Output the [X, Y] coordinate of the center of the cell containing the given text.  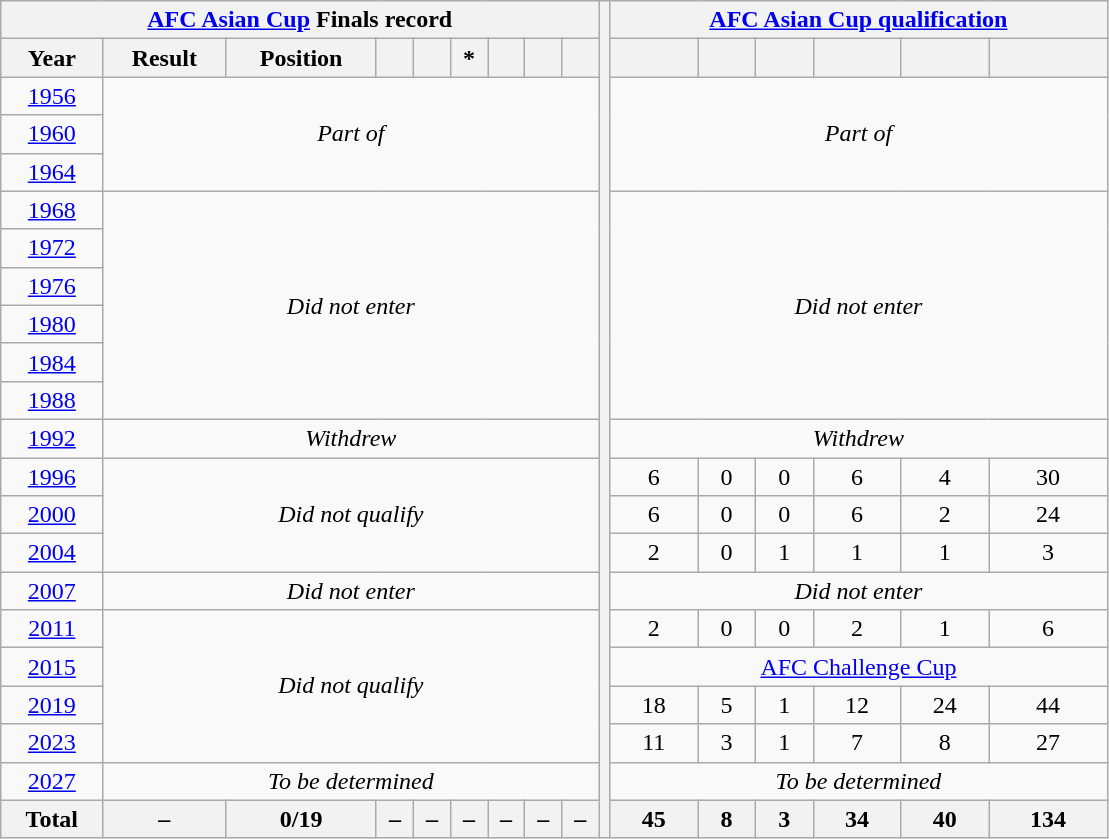
4 [945, 477]
1956 [52, 96]
1968 [52, 210]
* [470, 58]
2011 [52, 629]
2023 [52, 743]
134 [1048, 819]
AFC Asian Cup qualification [858, 20]
11 [654, 743]
2015 [52, 667]
2000 [52, 515]
1972 [52, 248]
AFC Asian Cup Finals record [300, 20]
Position [302, 58]
1988 [52, 400]
45 [654, 819]
0/19 [302, 819]
5 [727, 705]
Year [52, 58]
2027 [52, 781]
2019 [52, 705]
2007 [52, 591]
40 [945, 819]
1976 [52, 286]
Result [164, 58]
1992 [52, 438]
Total [52, 819]
1996 [52, 477]
18 [654, 705]
34 [857, 819]
2004 [52, 553]
44 [1048, 705]
27 [1048, 743]
1960 [52, 134]
12 [857, 705]
30 [1048, 477]
1984 [52, 362]
7 [857, 743]
1980 [52, 324]
1964 [52, 172]
AFC Challenge Cup [858, 667]
